Scan for the cell matching the given text and deliver its (X, Y) coordinate at center. 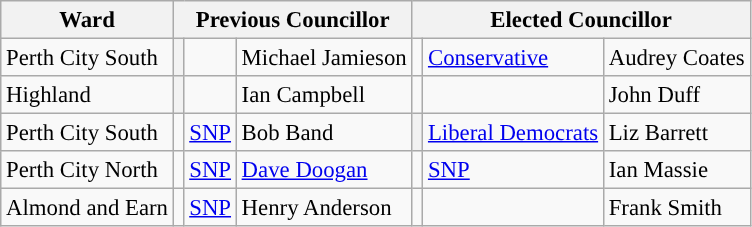
Bob Band (324, 133)
Ian Campbell (324, 95)
Audrey Coates (676, 58)
Dave Doogan (324, 170)
Elected Councillor (581, 20)
Almond and Earn (88, 208)
Liz Barrett (676, 133)
Highland (88, 95)
Liberal Democrats (514, 133)
Ward (88, 20)
Michael Jamieson (324, 58)
John Duff (676, 95)
Conservative (514, 58)
Perth City North (88, 170)
Frank Smith (676, 208)
Ian Massie (676, 170)
Previous Councillor (292, 20)
Henry Anderson (324, 208)
